Identify which cell holds the provided text, then report its (x, y) central coordinate. 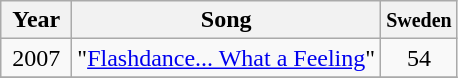
Song (226, 20)
Year (36, 20)
"Flashdance... What a Feeling" (226, 58)
Sweden (420, 20)
2007 (36, 58)
54 (420, 58)
